Provide the [x, y] coordinate of the cell's center where the given text is located.  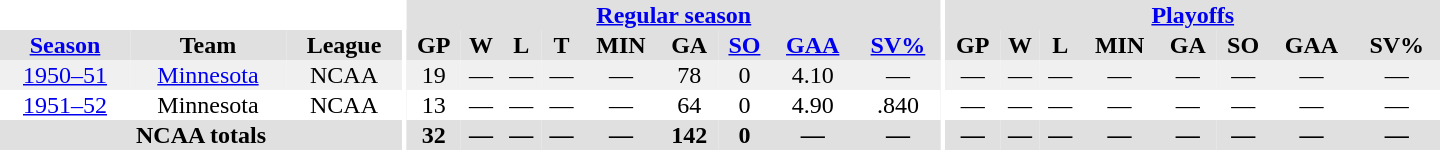
T [561, 45]
4.90 [813, 105]
19 [433, 75]
Playoffs [1193, 15]
142 [689, 135]
Team [208, 45]
32 [433, 135]
13 [433, 105]
4.10 [813, 75]
NCAA totals [201, 135]
.840 [898, 105]
1950–51 [65, 75]
Season [65, 45]
Regular season [674, 15]
78 [689, 75]
1951–52 [65, 105]
League [344, 45]
64 [689, 105]
